Scan for the cell matching the given text and deliver its (x, y) coordinate at center. 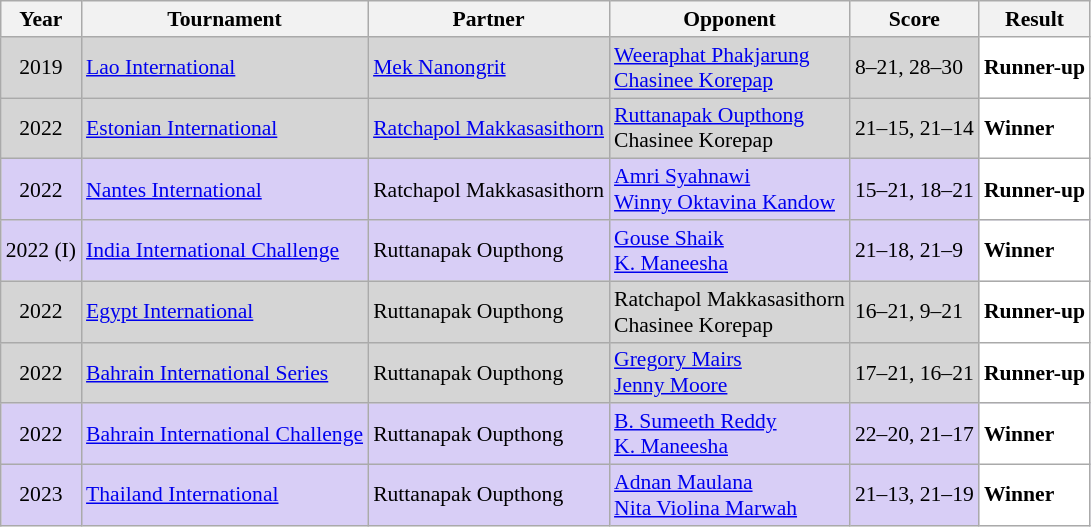
15–21, 18–21 (914, 190)
2023 (41, 496)
Lao International (224, 68)
Mek Nanongrit (488, 68)
Opponent (730, 19)
8–21, 28–30 (914, 68)
Bahrain International Series (224, 372)
21–13, 21–19 (914, 496)
Weeraphat Phakjarung Chasinee Korepap (730, 68)
Estonian International (224, 128)
Gregory Mairs Jenny Moore (730, 372)
Egypt International (224, 312)
B. Sumeeth Reddy K. Maneesha (730, 434)
Result (1034, 19)
Ruttanapak Oupthong Chasinee Korepap (730, 128)
Adnan Maulana Nita Violina Marwah (730, 496)
Thailand International (224, 496)
2022 (I) (41, 250)
Tournament (224, 19)
Nantes International (224, 190)
Ratchapol Makkasasithorn Chasinee Korepap (730, 312)
16–21, 9–21 (914, 312)
21–18, 21–9 (914, 250)
Gouse Shaik K. Maneesha (730, 250)
17–21, 16–21 (914, 372)
Partner (488, 19)
22–20, 21–17 (914, 434)
Bahrain International Challenge (224, 434)
21–15, 21–14 (914, 128)
2019 (41, 68)
Score (914, 19)
Amri Syahnawi Winny Oktavina Kandow (730, 190)
Year (41, 19)
India International Challenge (224, 250)
